Extract the [X, Y] coordinate from the center of the cell holding the provided text.  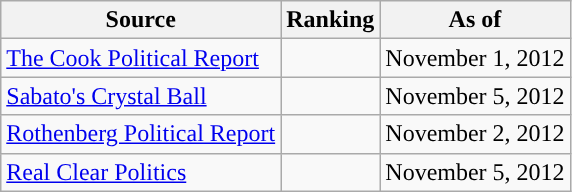
Sabato's Crystal Ball [141, 96]
November 1, 2012 [475, 58]
November 2, 2012 [475, 134]
Real Clear Politics [141, 172]
Source [141, 20]
As of [475, 20]
The Cook Political Report [141, 58]
Rothenberg Political Report [141, 134]
Ranking [330, 20]
